Output the (x, y) coordinate of the center of the cell containing the given text.  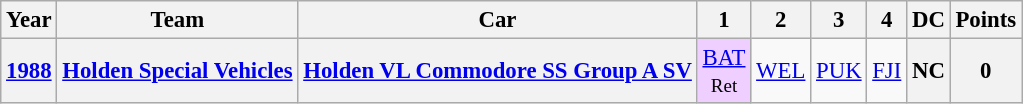
BATRet (724, 72)
Team (178, 20)
0 (986, 72)
Holden Special Vehicles (178, 72)
4 (887, 20)
PUK (839, 72)
DC (929, 20)
1 (724, 20)
Holden VL Commodore SS Group A SV (498, 72)
NC (929, 72)
FJI (887, 72)
2 (781, 20)
3 (839, 20)
Car (498, 20)
WEL (781, 72)
Year (29, 20)
Points (986, 20)
1988 (29, 72)
